From the cell containing the given text, extract its center point as [x, y] coordinate. 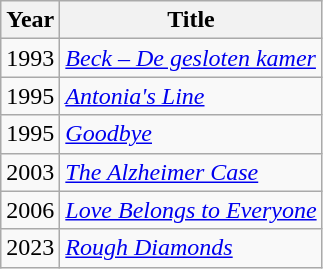
Title [191, 20]
Year [30, 20]
Antonia's Line [191, 96]
Goodbye [191, 134]
1993 [30, 58]
2003 [30, 172]
2006 [30, 210]
2023 [30, 248]
Beck – De gesloten kamer [191, 58]
The Alzheimer Case [191, 172]
Love Belongs to Everyone [191, 210]
Rough Diamonds [191, 248]
